For the text-containing cell, return its midpoint in (X, Y) coordinate format. 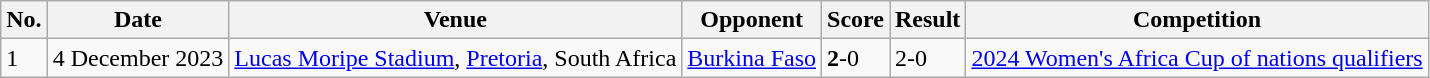
Venue (456, 20)
Date (138, 20)
Burkina Faso (752, 58)
1 (24, 58)
Opponent (752, 20)
4 December 2023 (138, 58)
Score (856, 20)
No. (24, 20)
2024 Women's Africa Cup of nations qualifiers (1197, 58)
Competition (1197, 20)
Result (928, 20)
Lucas Moripe Stadium, Pretoria, South Africa (456, 58)
